Identify which cell holds the provided text, then report its (X, Y) central coordinate. 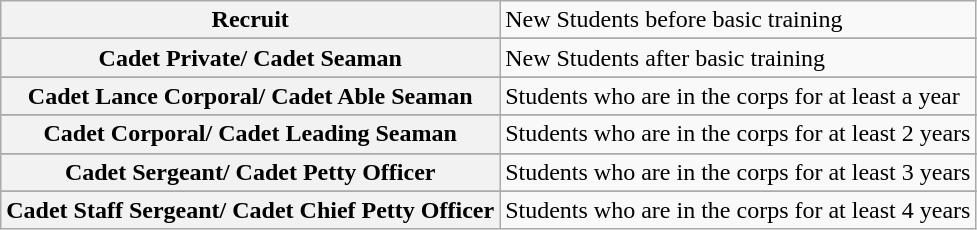
Cadet Staff Sergeant/ Cadet Chief Petty Officer (250, 210)
Cadet Private/ Cadet Seaman (250, 58)
Students who are in the corps for at least 2 years (738, 134)
Cadet Corporal/ Cadet Leading Seaman (250, 134)
Students who are in the corps for at least a year (738, 96)
New Students before basic training (738, 20)
Cadet Sergeant/ Cadet Petty Officer (250, 172)
Recruit (250, 20)
Cadet Lance Corporal/ Cadet Able Seaman (250, 96)
Students who are in the corps for at least 4 years (738, 210)
New Students after basic training (738, 58)
Students who are in the corps for at least 3 years (738, 172)
